Output the [X, Y] coordinate of the center of the cell containing the given text.  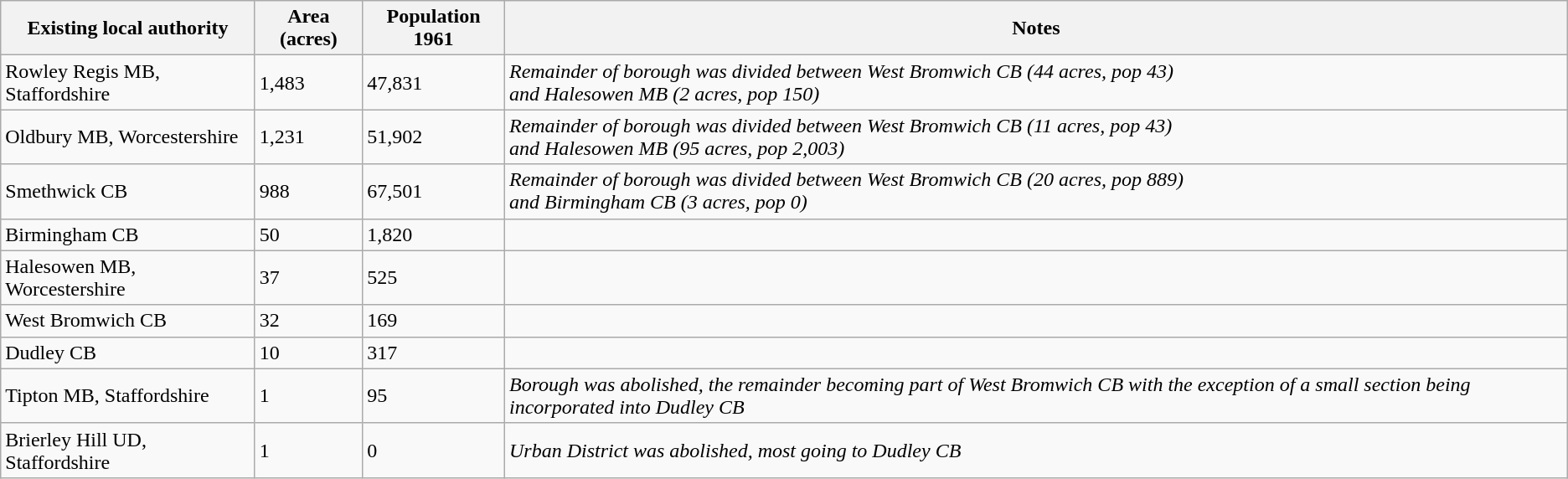
Tipton MB, Staffordshire [127, 395]
Dudley CB [127, 353]
0 [434, 451]
525 [434, 278]
317 [434, 353]
1,483 [308, 82]
Borough was abolished, the remainder becoming part of West Bromwich CB with the exception of a small section being incorporated into Dudley CB [1035, 395]
50 [308, 234]
Halesowen MB, Worcestershire [127, 278]
Remainder of borough was divided between West Bromwich CB (44 acres, pop 43) and Halesowen MB (2 acres, pop 150) [1035, 82]
Population 1961 [434, 28]
Remainder of borough was divided between West Bromwich CB (11 acres, pop 43) and Halesowen MB (95 acres, pop 2,003) [1035, 137]
67,501 [434, 191]
10 [308, 353]
West Bromwich CB [127, 321]
Birmingham CB [127, 234]
47,831 [434, 82]
37 [308, 278]
1,820 [434, 234]
Notes [1035, 28]
Oldbury MB, Worcestershire [127, 137]
Existing local authority [127, 28]
32 [308, 321]
1,231 [308, 137]
51,902 [434, 137]
95 [434, 395]
Smethwick CB [127, 191]
Area (acres) [308, 28]
988 [308, 191]
Brierley Hill UD, Staffordshire [127, 451]
Remainder of borough was divided between West Bromwich CB (20 acres, pop 889) and Birmingham CB (3 acres, pop 0) [1035, 191]
Rowley Regis MB, Staffordshire [127, 82]
169 [434, 321]
Urban District was abolished, most going to Dudley CB [1035, 451]
